For the text-containing cell, return its midpoint in [X, Y] coordinate format. 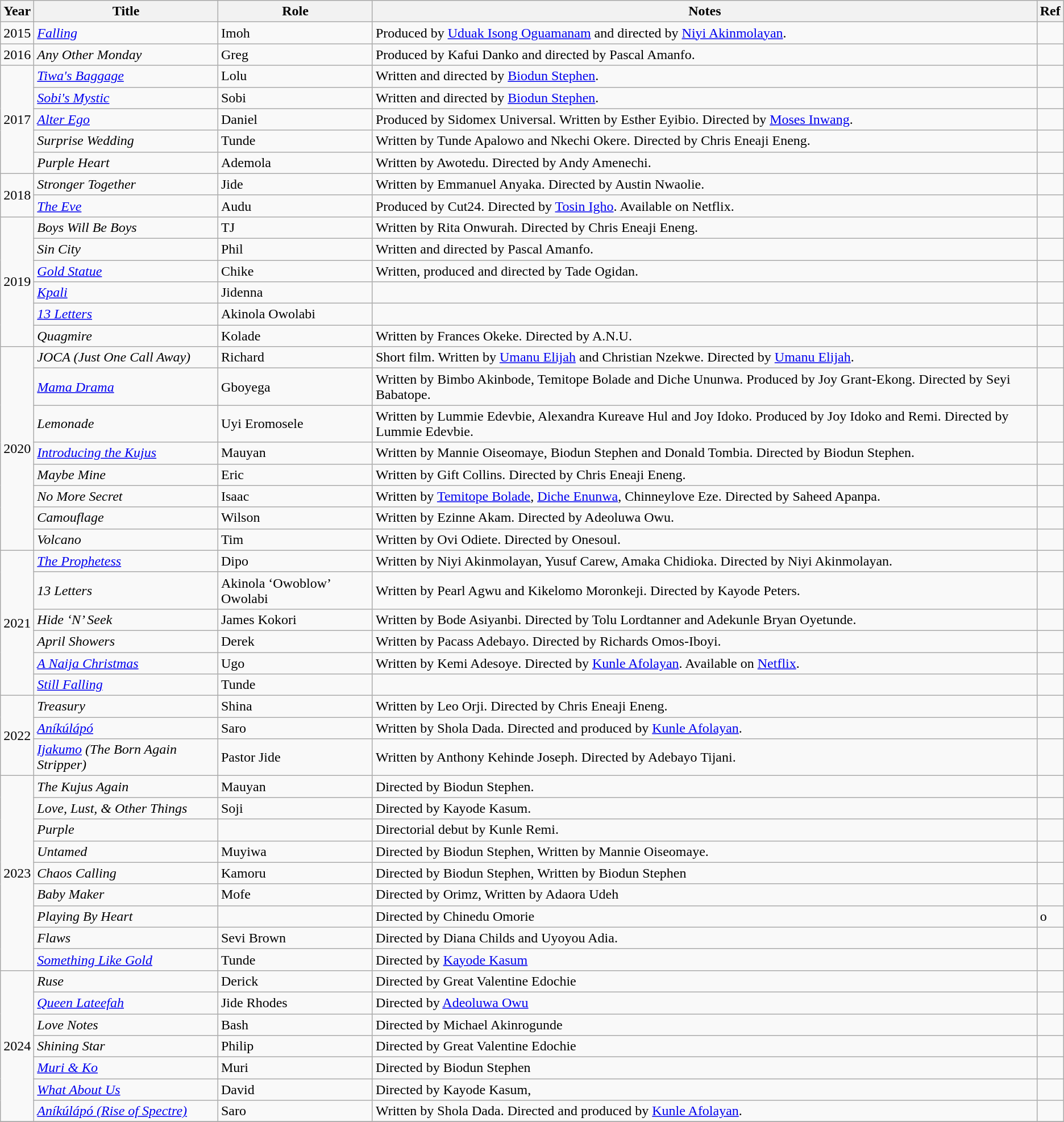
Written by Ovi Odiete. Directed by Onesoul. [705, 539]
Something Like Gold [126, 959]
Directed by Michael Akinrogunde [705, 1025]
2018 [17, 195]
Written by Kemi Adesoye. Directed by Kunle Afolayan. Available on Netflix. [705, 663]
Treasury [126, 707]
Chaos Calling [126, 873]
Uyi Eromosele [295, 424]
Ugo [295, 663]
Isaac [295, 496]
Lemonade [126, 424]
James Kokori [295, 620]
Greg [295, 55]
2016 [17, 55]
Written by Rita Onwurah. Directed by Chris Eneaji Eneng. [705, 227]
Gold Statue [126, 271]
Produced by Cut24. Directed by Tosin Igho. Available on Netflix. [705, 206]
Gboyega [295, 387]
April Showers [126, 641]
Camouflage [126, 518]
Mama Drama [126, 387]
Audu [295, 206]
Jidenna [295, 293]
Soji [295, 808]
Muri [295, 1068]
o [1050, 916]
Philip [295, 1046]
Baby Maker [126, 895]
Directed by Diana Childs and Uyoyou Adia. [705, 938]
The Eve [126, 206]
2020 [17, 448]
Love, Lust, & Other Things [126, 808]
Sobi's Mystic [126, 98]
Akinola Owolabi [295, 314]
TJ [295, 227]
Produced by Kafui Danko and directed by Pascal Amanfo. [705, 55]
Written by Gift Collins. Directed by Chris Eneaji Eneng. [705, 475]
Written by Awotedu. Directed by Andy Amenechi. [705, 163]
Directed by Biodun Stephen. [705, 787]
Phil [295, 249]
Mofe [295, 895]
2019 [17, 281]
Written by Tunde Apalowo and Nkechi Okere. Directed by Chris Eneaji Eneng. [705, 141]
Alter Ego [126, 119]
Flaws [126, 938]
Written by Temitope Bolade, Diche Enunwa, Chinneylove Eze. Directed by Saheed Apanpa. [705, 496]
Sevi Brown [295, 938]
Written by Anthony Kehinde Joseph. Directed by Adebayo Tijani. [705, 757]
Bash [295, 1025]
Role [295, 11]
Directed by Kayode Kasum, [705, 1090]
Directed by Adeoluwa Owu [705, 1003]
David [295, 1090]
Boys Will Be Boys [126, 227]
2017 [17, 119]
Directed by Biodun Stephen [705, 1068]
Playing By Heart [126, 916]
A Naija Christmas [126, 663]
JOCA (Just One Call Away) [126, 358]
2022 [17, 735]
Purple [126, 830]
Tim [295, 539]
Volcano [126, 539]
Imoh [295, 33]
Still Falling [126, 685]
2023 [17, 873]
Falling [126, 33]
Ijakumo (The Born Again Stripper) [126, 757]
Sin City [126, 249]
Directed by Chinedu Omorie [705, 916]
Ruse [126, 981]
Dipo [295, 561]
Chike [295, 271]
Aníkúlápó (Rise of Spectre) [126, 1111]
Directed by Orimz, Written by Adaora Udeh [705, 895]
Produced by Uduak Isong Oguamanam and directed by Niyi Akinmolayan. [705, 33]
Written by Mannie Oiseomaye, Biodun Stephen and Donald Tombia. Directed by Biodun Stephen. [705, 453]
Akinola ‘Owoblow’ Owolabi [295, 590]
Kamoru [295, 873]
2024 [17, 1046]
Written by Pacass Adebayo. Directed by Richards Omos-Iboyi. [705, 641]
Sobi [295, 98]
Wilson [295, 518]
Untamed [126, 851]
Derick [295, 981]
Tiwa's Baggage [126, 76]
Directed by Biodun Stephen, Written by Biodun Stephen [705, 873]
Kpali [126, 293]
Love Notes [126, 1025]
Richard [295, 358]
Any Other Monday [126, 55]
Year [17, 11]
Eric [295, 475]
Queen Lateefah [126, 1003]
Muyiwa [295, 851]
Short film. Written by Umanu Elijah and Christian Nzekwe. Directed by Umanu Elijah. [705, 358]
Kolade [295, 336]
Written by Pearl Agwu and Kikelomo Moronkeji. Directed by Kayode Peters. [705, 590]
The Kujus Again [126, 787]
Lolu [295, 76]
Ref [1050, 11]
Jide Rhodes [295, 1003]
Directed by Biodun Stephen, Written by Mannie Oiseomaye. [705, 851]
Written by Lummie Edevbie, Alexandra Kureave Hul and Joy Idoko. Produced by Joy Idoko and Remi. Directed by Lummie Edevbie. [705, 424]
Written by Emmanuel Anyaka. Directed by Austin Nwaolie. [705, 184]
Directed by Kayode Kasum [705, 959]
Shina [295, 707]
2021 [17, 623]
The Prophetess [126, 561]
No More Secret [126, 496]
Notes [705, 11]
Title [126, 11]
Written by Ezinne Akam. Directed by Adeoluwa Owu. [705, 518]
Written by Frances Okeke. Directed by A.N.U. [705, 336]
Derek [295, 641]
2015 [17, 33]
Written and directed by Pascal Amanfo. [705, 249]
Hide ‘N’ Seek [126, 620]
Written by Leo Orji. Directed by Chris Eneaji Eneng. [705, 707]
Directed by Kayode Kasum. [705, 808]
What About Us [126, 1090]
Written by Bimbo Akinbode, Temitope Bolade and Diche Ununwa. Produced by Joy Grant-Ekong. Directed by Seyi Babatope. [705, 387]
Daniel [295, 119]
Written by Niyi Akinmolayan, Yusuf Carew, Amaka Chidioka. Directed by Niyi Akinmolayan. [705, 561]
Shining Star [126, 1046]
Written, produced and directed by Tade Ogidan. [705, 271]
Directorial debut by Kunle Remi. [705, 830]
Pastor Jide [295, 757]
Aníkúlápó [126, 728]
Produced by Sidomex Universal. Written by Esther Eyibio. Directed by Moses Inwang. [705, 119]
Jide [295, 184]
Purple Heart [126, 163]
Ademola [295, 163]
Quagmire [126, 336]
Written by Bode Asiyanbi. Directed by Tolu Lordtanner and Adekunle Bryan Oyetunde. [705, 620]
Introducing the Kujus [126, 453]
Muri & Ko [126, 1068]
Stronger Together [126, 184]
Surprise Wedding [126, 141]
Maybe Mine [126, 475]
